From the cell containing the given text, extract its center point as [X, Y] coordinate. 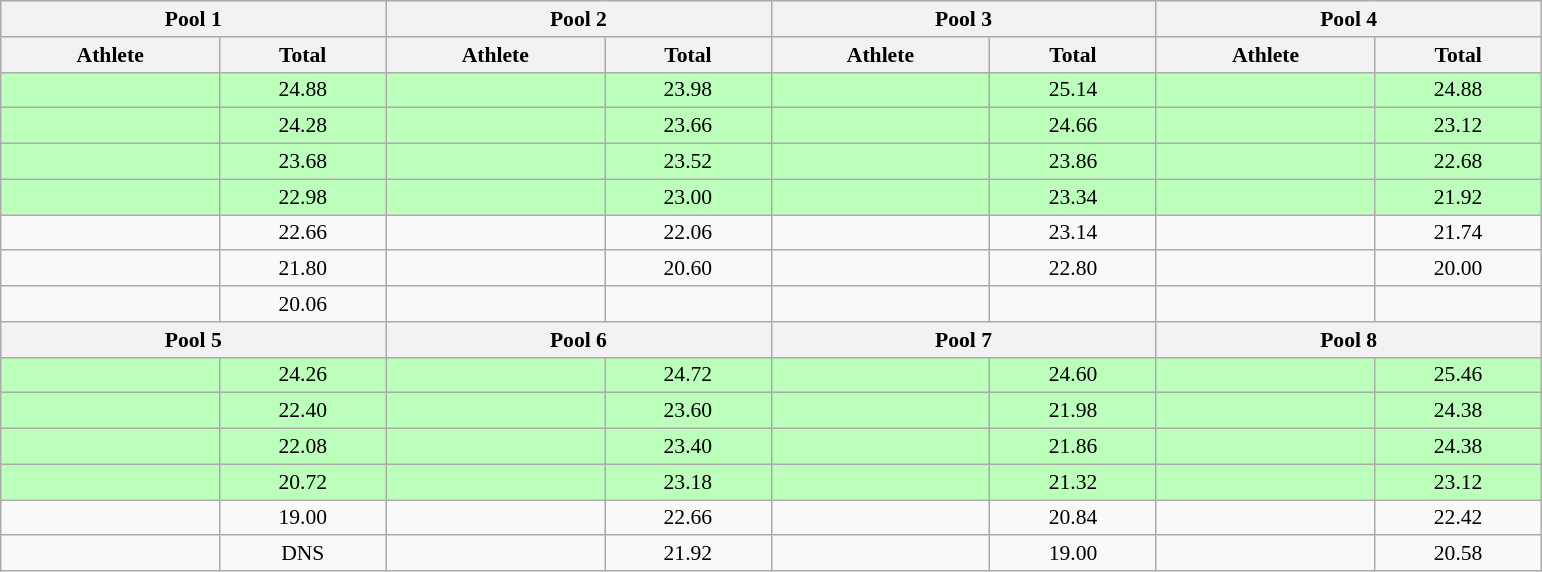
23.98 [688, 90]
20.72 [303, 482]
20.06 [303, 304]
24.26 [303, 375]
23.52 [688, 162]
22.80 [1073, 269]
22.98 [303, 197]
Pool 8 [1348, 340]
22.68 [1458, 162]
23.14 [1073, 233]
23.68 [303, 162]
DNS [303, 554]
25.46 [1458, 375]
23.00 [688, 197]
25.14 [1073, 90]
22.42 [1458, 518]
21.98 [1073, 411]
22.08 [303, 447]
20.60 [688, 269]
24.28 [303, 126]
Pool 7 [964, 340]
Pool 5 [194, 340]
23.40 [688, 447]
Pool 4 [1348, 19]
21.32 [1073, 482]
23.34 [1073, 197]
21.86 [1073, 447]
20.58 [1458, 554]
Pool 6 [578, 340]
Pool 1 [194, 19]
21.80 [303, 269]
20.84 [1073, 518]
22.06 [688, 233]
23.60 [688, 411]
22.40 [303, 411]
Pool 2 [578, 19]
24.72 [688, 375]
24.60 [1073, 375]
20.00 [1458, 269]
Pool 3 [964, 19]
23.86 [1073, 162]
23.66 [688, 126]
21.74 [1458, 233]
23.18 [688, 482]
24.66 [1073, 126]
